Pinpoint the cell where the given text exists, returning its (X, Y) midpoint coordinate. 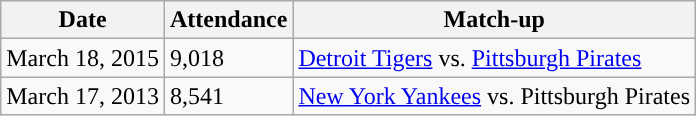
Attendance (228, 20)
Match-up (494, 20)
Date (83, 20)
8,541 (228, 96)
New York Yankees vs. Pittsburgh Pirates (494, 96)
Detroit Tigers vs. Pittsburgh Pirates (494, 58)
March 17, 2013 (83, 96)
March 18, 2015 (83, 58)
9,018 (228, 58)
